Capture the cell that displays the provided text and extract its [X, Y] central coordinate. 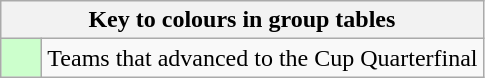
Key to colours in group tables [242, 20]
Teams that advanced to the Cup Quarterfinal [262, 58]
